Return the (X, Y) coordinate for the center point of the cell that contains the specified text.  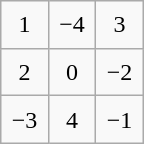
2 (24, 72)
3 (120, 24)
−3 (24, 120)
1 (24, 24)
−2 (120, 72)
−1 (120, 120)
−4 (72, 24)
0 (72, 72)
4 (72, 120)
